Determine the (X, Y) coordinate at the center of the cell enclosing the given text.  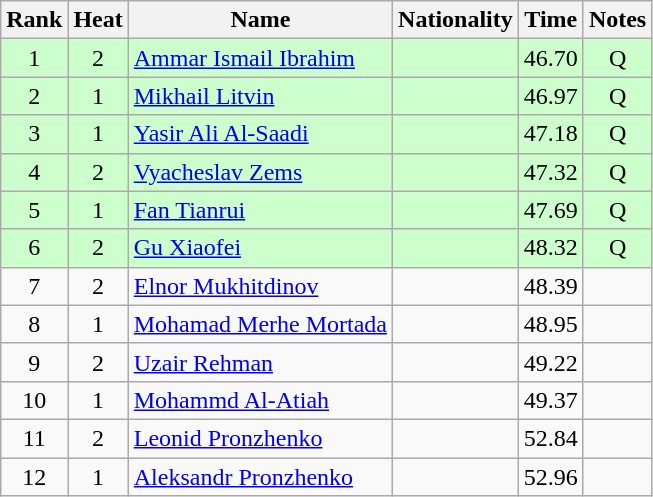
Time (550, 20)
3 (34, 134)
Uzair Rehman (260, 362)
Mohammd Al-Atiah (260, 400)
48.95 (550, 324)
49.22 (550, 362)
Nationality (456, 20)
Fan Tianrui (260, 210)
49.37 (550, 400)
47.69 (550, 210)
9 (34, 362)
Elnor Mukhitdinov (260, 286)
5 (34, 210)
46.70 (550, 58)
Heat (98, 20)
48.39 (550, 286)
8 (34, 324)
4 (34, 172)
47.18 (550, 134)
52.84 (550, 438)
Name (260, 20)
Vyacheslav Zems (260, 172)
Rank (34, 20)
7 (34, 286)
52.96 (550, 477)
11 (34, 438)
Mohamad Merhe Mortada (260, 324)
Ammar Ismail Ibrahim (260, 58)
10 (34, 400)
46.97 (550, 96)
6 (34, 248)
Mikhail Litvin (260, 96)
47.32 (550, 172)
Notes (617, 20)
12 (34, 477)
Aleksandr Pronzhenko (260, 477)
Yasir Ali Al-Saadi (260, 134)
Leonid Pronzhenko (260, 438)
48.32 (550, 248)
Gu Xiaofei (260, 248)
